Extract the (x, y) coordinate from the center of the cell holding the provided text.  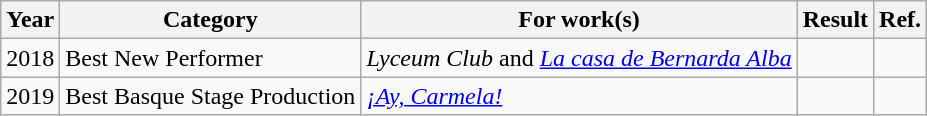
Year (30, 20)
Result (835, 20)
Lyceum Club and La casa de Bernarda Alba (579, 58)
Best Basque Stage Production (210, 96)
Ref. (900, 20)
2019 (30, 96)
2018 (30, 58)
For work(s) (579, 20)
¡Ay, Carmela! (579, 96)
Best New Performer (210, 58)
Category (210, 20)
